Determine the (X, Y) coordinate at the center of the cell enclosing the given text.  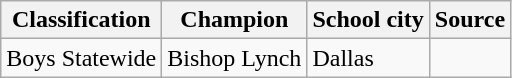
Champion (234, 20)
Boys Statewide (82, 58)
Bishop Lynch (234, 58)
Dallas (368, 58)
Source (470, 20)
School city (368, 20)
Classification (82, 20)
